Return the (x, y) coordinate for the center point of the cell that contains the specified text.  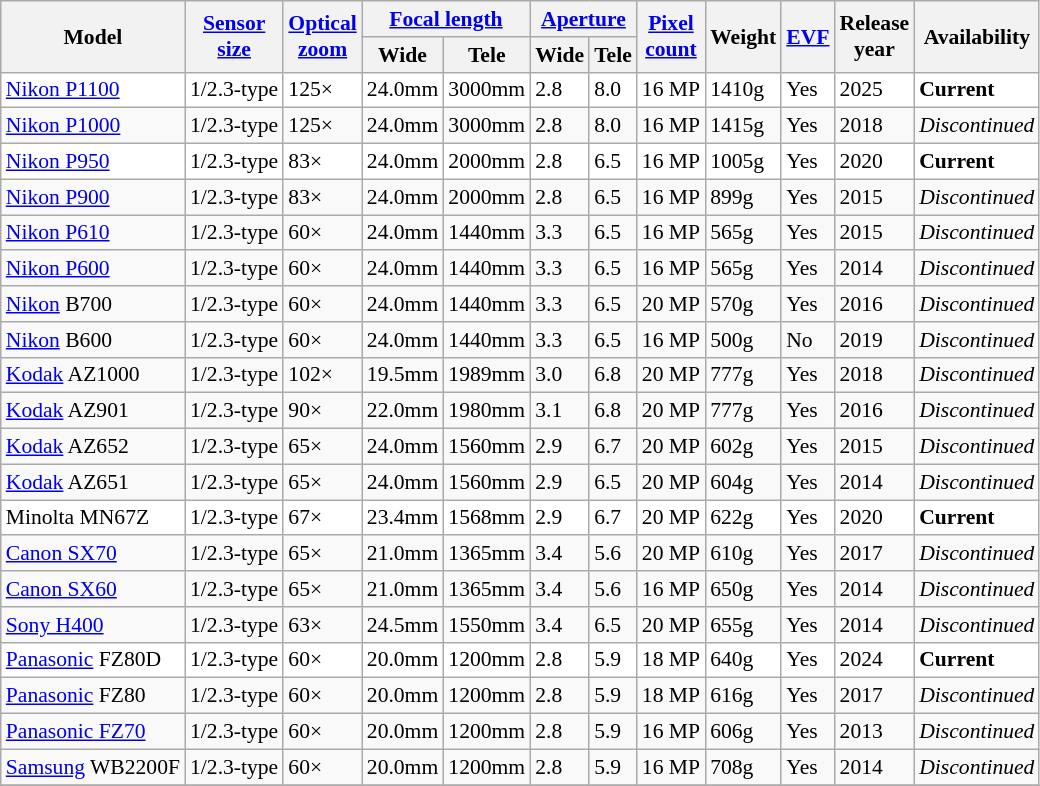
500g (743, 340)
Focal length (446, 19)
Kodak AZ901 (93, 411)
Pixelcount (671, 36)
67× (322, 518)
1550mm (486, 625)
1410g (743, 90)
24.5mm (402, 625)
1568mm (486, 518)
2019 (875, 340)
1980mm (486, 411)
Nikon B700 (93, 304)
Canon SX70 (93, 554)
Sensorsize (234, 36)
Nikon P1000 (93, 126)
Kodak AZ652 (93, 447)
Availability (976, 36)
Kodak AZ1000 (93, 375)
Nikon P900 (93, 197)
Aperture (584, 19)
22.0mm (402, 411)
Releaseyear (875, 36)
Opticalzoom (322, 36)
606g (743, 732)
570g (743, 304)
3.1 (560, 411)
2025 (875, 90)
2024 (875, 660)
610g (743, 554)
Nikon P600 (93, 269)
63× (322, 625)
19.5mm (402, 375)
2013 (875, 732)
Nikon P950 (93, 162)
Nikon B600 (93, 340)
102× (322, 375)
604g (743, 482)
Canon SX60 (93, 589)
650g (743, 589)
640g (743, 660)
90× (322, 411)
EVF (808, 36)
Nikon P1100 (93, 90)
1415g (743, 126)
622g (743, 518)
655g (743, 625)
Weight (743, 36)
1989mm (486, 375)
616g (743, 696)
899g (743, 197)
708g (743, 767)
23.4mm (402, 518)
Samsung WB2200F (93, 767)
Panasonic FZ80D (93, 660)
Nikon P610 (93, 233)
Kodak AZ651 (93, 482)
Minolta MN67Z (93, 518)
3.0 (560, 375)
1005g (743, 162)
Panasonic FZ80 (93, 696)
602g (743, 447)
Panasonic FZ70 (93, 732)
No (808, 340)
Sony H400 (93, 625)
Model (93, 36)
